Return the (X, Y) coordinate for the center point of the cell that contains the specified text.  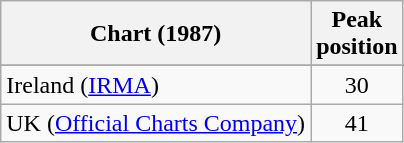
UK (Official Charts Company) (156, 123)
Chart (1987) (156, 34)
Peakposition (357, 34)
30 (357, 85)
Ireland (IRMA) (156, 85)
41 (357, 123)
